Return [x, y] of the center of cell containing provided text 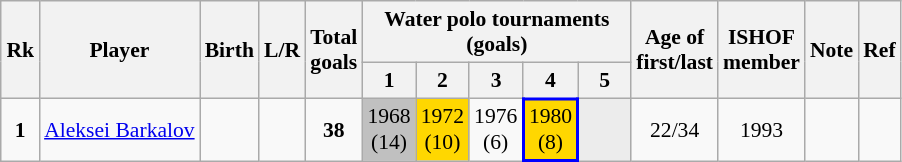
ISHOFmember [762, 50]
Aleksei Barkalov [120, 130]
1976(6) [496, 130]
1980(8) [550, 130]
4 [550, 80]
3 [496, 80]
Rk [20, 50]
Player [120, 50]
5 [604, 80]
L/R [282, 50]
Ref [879, 50]
2 [442, 80]
1993 [762, 130]
1972(10) [442, 130]
38 [334, 130]
Note [832, 50]
22/34 [674, 130]
Age offirst/last [674, 50]
Water polo tournaments(goals) [496, 32]
1968(14) [388, 130]
Birth [230, 50]
Totalgoals [334, 50]
